From the cell containing the given text, extract its center point as [x, y] coordinate. 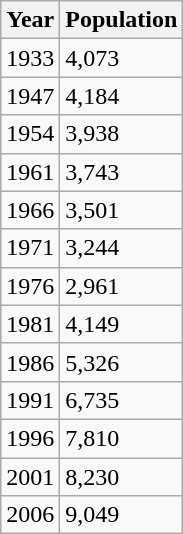
2001 [30, 477]
3,938 [122, 134]
1971 [30, 248]
1981 [30, 324]
8,230 [122, 477]
1966 [30, 210]
4,073 [122, 58]
1996 [30, 438]
Population [122, 20]
2,961 [122, 286]
2006 [30, 515]
1933 [30, 58]
1986 [30, 362]
4,149 [122, 324]
5,326 [122, 362]
7,810 [122, 438]
6,735 [122, 400]
3,743 [122, 172]
1954 [30, 134]
1991 [30, 400]
1947 [30, 96]
9,049 [122, 515]
Year [30, 20]
4,184 [122, 96]
3,244 [122, 248]
1961 [30, 172]
3,501 [122, 210]
1976 [30, 286]
